From the cell containing the given text, extract its center point as [x, y] coordinate. 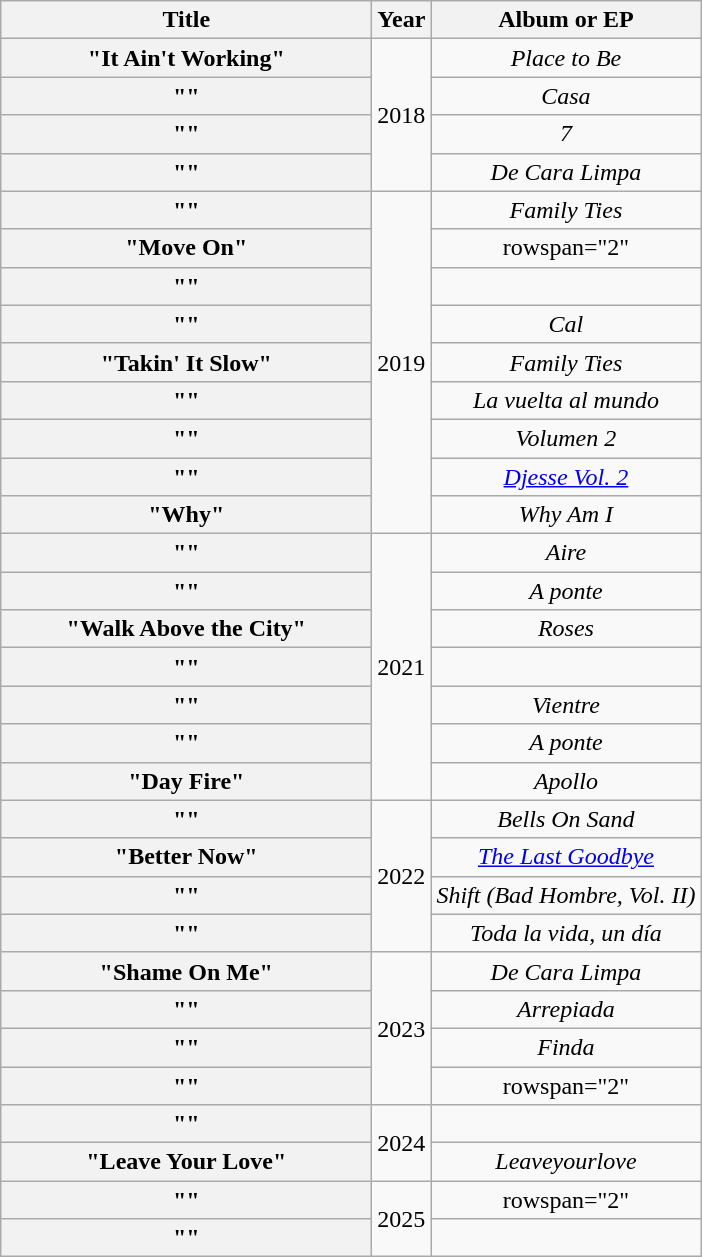
Casa [566, 96]
"Day Fire" [186, 781]
"Walk Above the City" [186, 629]
7 [566, 134]
2019 [402, 362]
Bells On Sand [566, 819]
La vuelta al mundo [566, 400]
2024 [402, 1143]
2022 [402, 876]
Finda [566, 1047]
Year [402, 20]
"It Ain't Working" [186, 58]
Roses [566, 629]
Why Am I [566, 515]
2021 [402, 667]
Volumen 2 [566, 438]
Djesse Vol. 2 [566, 477]
Toda la vida, un día [566, 933]
Leaveyourlove [566, 1162]
2018 [402, 115]
Place to Be [566, 58]
The Last Goodbye [566, 857]
Album or EP [566, 20]
"Leave Your Love" [186, 1162]
"Better Now" [186, 857]
"Takin' It Slow" [186, 362]
"Move On" [186, 248]
Arrepiada [566, 1009]
2023 [402, 1028]
Title [186, 20]
Shift (Bad Hombre, Vol. II) [566, 895]
2025 [402, 1219]
"Why" [186, 515]
Cal [566, 324]
Vientre [566, 705]
Apollo [566, 781]
Aire [566, 553]
"Shame On Me" [186, 971]
